Capture the cell that displays the provided text and extract its (x, y) central coordinate. 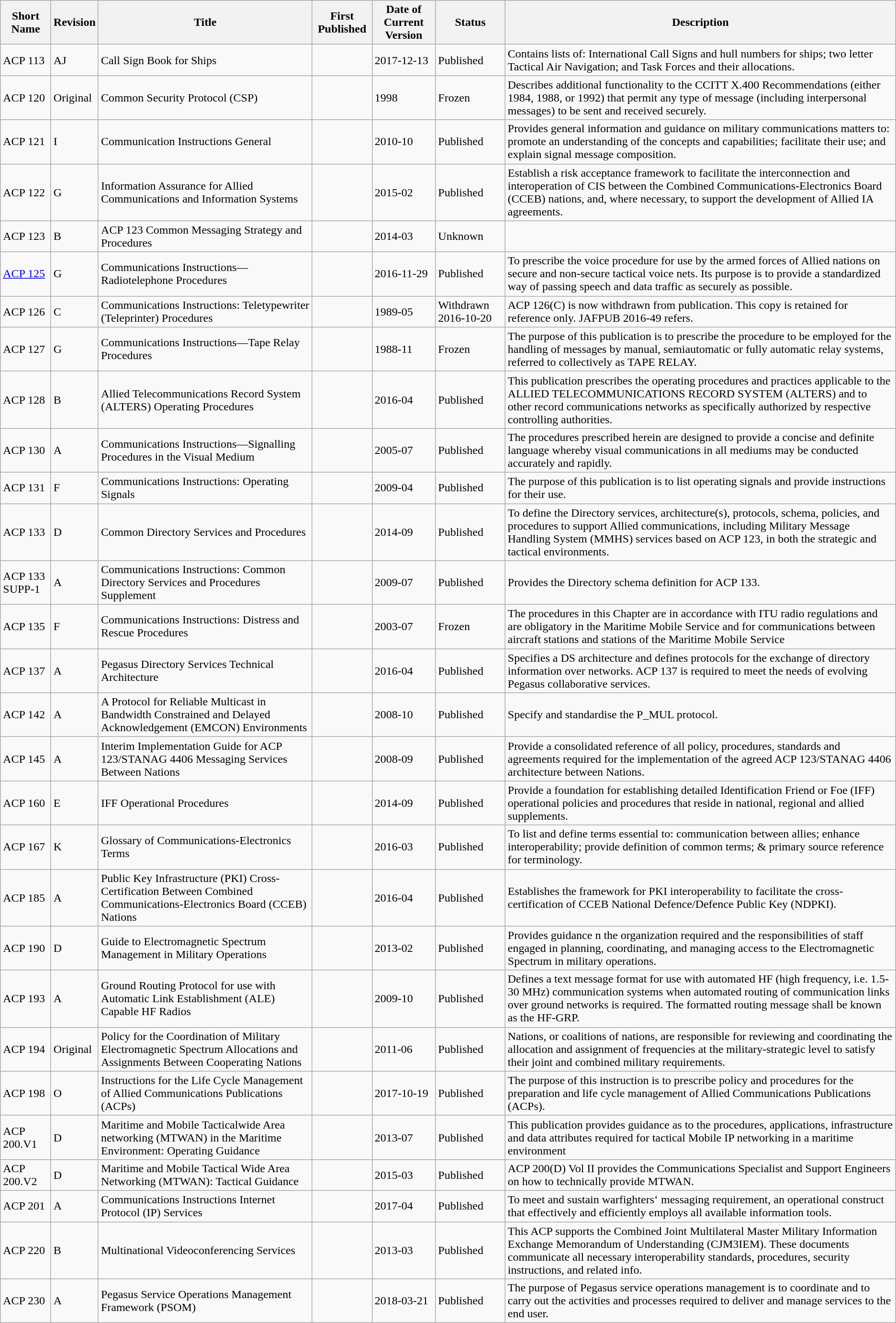
ACP 142 (26, 715)
A Protocol for Reliable Multicast in Bandwidth Constrained and Delayed Acknowledgement (EMCON) Environments (205, 715)
Unknown (470, 237)
2015-02 (404, 192)
Communications Instructions: Common Directory Services and Procedures Supplement (205, 583)
2009-10 (404, 999)
2018-03-21 (404, 1301)
IFF Operational Procedures (205, 803)
ACP 220 (26, 1251)
Communication Instructions General (205, 142)
Ground Routing Protocol for use with Automatic Link Establishment (ALE) Capable HF Radios (205, 999)
ACP 185 (26, 897)
2011-06 (404, 1049)
ACP 120 (26, 98)
1998 (404, 98)
ACP 194 (26, 1049)
2016-11-29 (404, 274)
ACP 131 (26, 487)
Maritime and Mobile Tacticalwide Area networking (MTWAN) in the Maritime Environment: Operating Guidance (205, 1137)
Guide to Electromagnetic Spectrum Management in Military Operations (205, 948)
Revision (75, 23)
2008-10 (404, 715)
2003-07 (404, 627)
Short Name (26, 23)
2013-07 (404, 1137)
2010-10 (404, 142)
Maritime and Mobile Tactical Wide Area Networking (MTWAN): Tactical Guidance (205, 1175)
Allied Telecommunications Record System (ALTERS) Operating Procedures (205, 399)
Call Sign Book for Ships (205, 60)
2017-10-19 (404, 1093)
Date of Current Version (404, 23)
2017-12-13 (404, 60)
Withdrawn 2016-10-20 (470, 311)
ACP 133 SUPP-1 (26, 583)
ACP 126(C) is now withdrawn from publication. This copy is retained for reference only. JAFPUB 2016-49 refers. (700, 311)
ACP 200(D) Vol II provides the Communications Specialist and Support Engineers on how to technically provide MTWAN. (700, 1175)
ACP 230 (26, 1301)
E (75, 803)
2008-09 (404, 759)
Public Key Infrastructure (PKI) Cross-Certification Between Combined Communications-Electronics Board (CCEB) Nations (205, 897)
2013-03 (404, 1251)
ACP 167 (26, 847)
1989-05 (404, 311)
Communications Instructions: Distress and Rescue Procedures (205, 627)
Interim Implementation Guide for ACP 123/STANAG 4406 Messaging Services Between Nations (205, 759)
2005-07 (404, 450)
2016-03 (404, 847)
ACP 113 (26, 60)
ACP 200.V2 (26, 1175)
1988-11 (404, 349)
Communications Instructions Internet Protocol (IP) Services (205, 1206)
Specify and standardise the P_MUL protocol. (700, 715)
ACP 126 (26, 311)
Status (470, 23)
2017-04 (404, 1206)
2013-02 (404, 948)
Provides the Directory schema definition for ACP 133. (700, 583)
Description (700, 23)
ACP 128 (26, 399)
Communications Instructions—Signalling Procedures in the Visual Medium (205, 450)
2009-07 (404, 583)
Pegasus Directory Services Technical Architecture (205, 671)
Title (205, 23)
ACP 135 (26, 627)
ACP 200.V1 (26, 1137)
ACP 201 (26, 1206)
Establishes the framework for PKI interoperability to facilitate the cross-certification of CCEB National Defence/Defence Public Key (NDPKI). (700, 897)
Pegasus Service Operations Management Framework (PSOM) (205, 1301)
Glossary of Communications-Electronics Terms (205, 847)
2015-03 (404, 1175)
C (75, 311)
K (75, 847)
ACP 127 (26, 349)
ACP 190 (26, 948)
Communications Instructions: Teletypewriter (Teleprinter) Procedures (205, 311)
ACP 122 (26, 192)
AJ (75, 60)
ACP 137 (26, 671)
ACP 145 (26, 759)
Instructions for the Life Cycle Management of Allied Communications Publications (ACPs) (205, 1093)
ACP 123 (26, 237)
2009-04 (404, 487)
I (75, 142)
Policy for the Coordination of Military Electromagnetic Spectrum Allocations and Assignments Between Cooperating Nations (205, 1049)
ACP 193 (26, 999)
Information Assurance for Allied Communications and Information Systems (205, 192)
ACP 121 (26, 142)
Contains lists of: International Call Signs and hull numbers for ships; two letter Tactical Air Navigation; and Task Forces and their allocations. (700, 60)
O (75, 1093)
Communications Instructions—Radiotelephone Procedures (205, 274)
ACP 160 (26, 803)
ACP 125 (26, 274)
ACP 133 (26, 532)
Common Security Protocol (CSP) (205, 98)
Communications Instructions: Operating Signals (205, 487)
2014-03 (404, 237)
The purpose of this publication is to list operating signals and provide instructions for their use. (700, 487)
ACP 123 Common Messaging Strategy and Procedures (205, 237)
Communications Instructions—Tape Relay Procedures (205, 349)
ACP 130 (26, 450)
ACP 198 (26, 1093)
Common Directory Services and Procedures (205, 532)
Multinational Videoconferencing Services (205, 1251)
First Published (342, 23)
